Extract the (x, y) coordinate from the center of the cell holding the provided text.  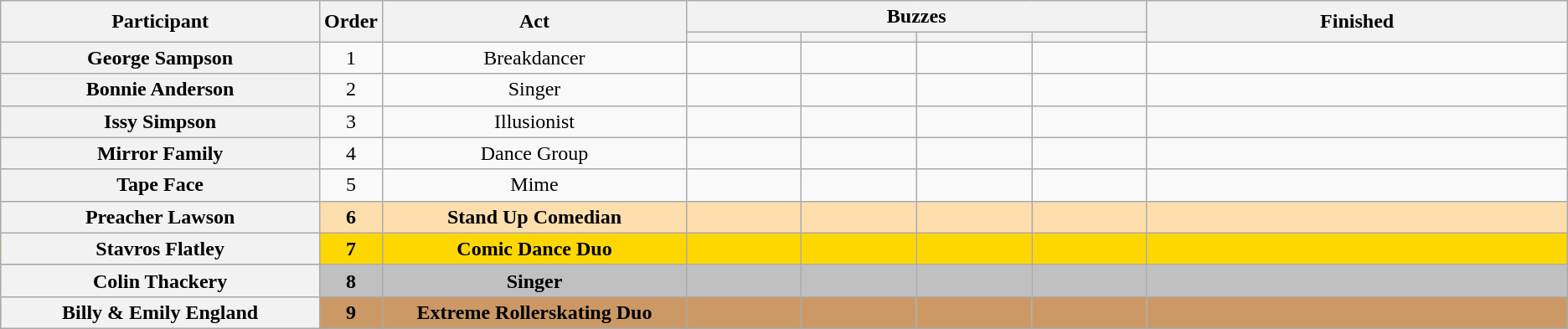
Preacher Lawson (161, 217)
6 (350, 217)
1 (350, 58)
Stand Up Comedian (534, 217)
9 (350, 312)
Participant (161, 22)
Buzzes (916, 17)
Bonnie Anderson (161, 90)
4 (350, 153)
Colin Thackery (161, 280)
5 (350, 185)
Mime (534, 185)
Illusionist (534, 121)
3 (350, 121)
Breakdancer (534, 58)
George Sampson (161, 58)
2 (350, 90)
Tape Face (161, 185)
Issy Simpson (161, 121)
Stavros Flatley (161, 249)
Act (534, 22)
8 (350, 280)
Extreme Rollerskating Duo (534, 312)
Finished (1357, 22)
7 (350, 249)
Order (350, 22)
Comic Dance Duo (534, 249)
Billy & Emily England (161, 312)
Dance Group (534, 153)
Mirror Family (161, 153)
